Identify which cell holds the provided text, then report its [x, y] central coordinate. 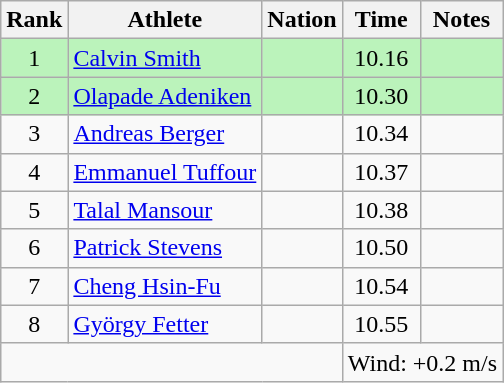
Patrick Stevens [165, 248]
1 [34, 58]
8 [34, 324]
10.16 [381, 58]
György Fetter [165, 324]
Andreas Berger [165, 134]
Emmanuel Tuffour [165, 172]
Calvin Smith [165, 58]
Wind: +0.2 m/s [422, 362]
10.55 [381, 324]
Olapade Adeniken [165, 96]
Nation [302, 20]
6 [34, 248]
10.30 [381, 96]
10.34 [381, 134]
Notes [461, 20]
Time [381, 20]
7 [34, 286]
3 [34, 134]
10.50 [381, 248]
5 [34, 210]
2 [34, 96]
10.38 [381, 210]
Talal Mansour [165, 210]
Cheng Hsin-Fu [165, 286]
Athlete [165, 20]
4 [34, 172]
10.37 [381, 172]
Rank [34, 20]
10.54 [381, 286]
